Detect which cell encompasses the target text, then output its (X, Y) center coordinate. 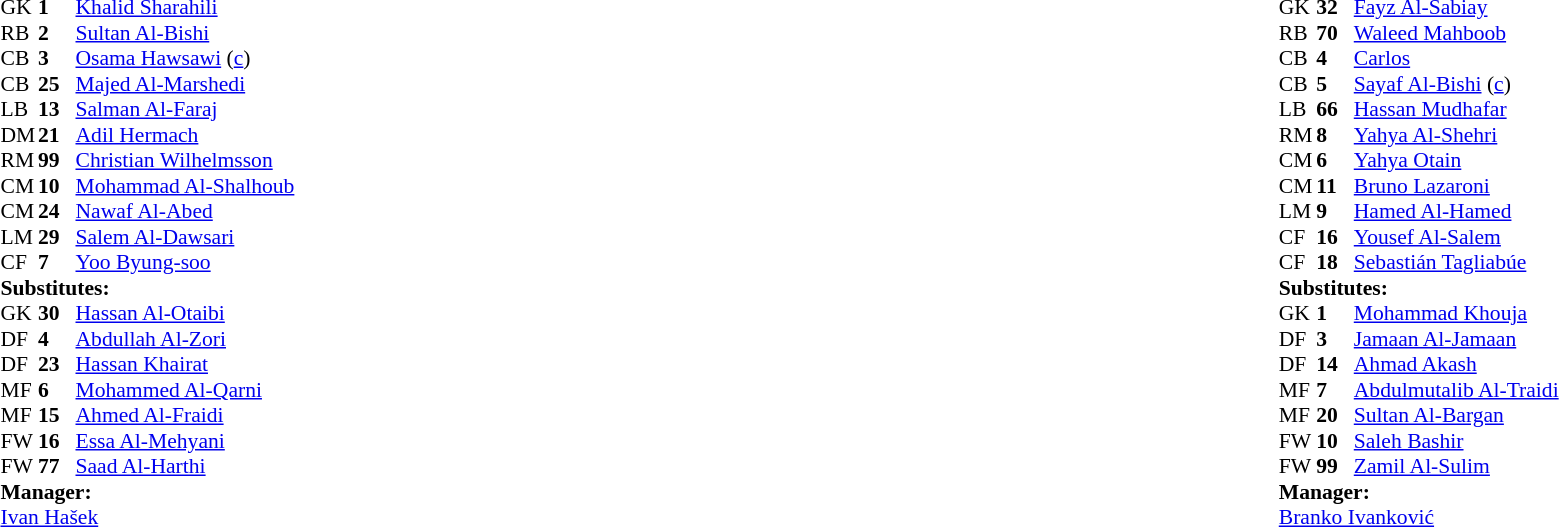
DM (19, 135)
Ahmad Akash (1456, 365)
Hassan Al-Otaibi (186, 313)
13 (57, 109)
Saleh Bashir (1456, 441)
8 (1335, 135)
70 (1335, 33)
Christian Wilhelmsson (186, 161)
Adil Hermach (186, 135)
77 (57, 467)
18 (1335, 263)
24 (57, 211)
1 (1335, 313)
Sayaf Al-Bishi (c) (1456, 84)
Mohammed Al-Qarni (186, 390)
29 (57, 237)
Abdulmutalib Al-Traidi (1456, 390)
Yahya Al-Shehri (1456, 135)
Salman Al-Faraj (186, 109)
Yousef Al-Salem (1456, 237)
Sultan Al-Bargan (1456, 415)
2 (57, 33)
Abdullah Al-Zori (186, 339)
Hassan Khairat (186, 365)
Nawaf Al-Abed (186, 211)
Zamil Al-Sulim (1456, 467)
Jamaan Al-Jamaan (1456, 339)
14 (1335, 365)
21 (57, 135)
Hassan Mudhafar (1456, 109)
25 (57, 84)
Mohammad Khouja (1456, 313)
20 (1335, 415)
23 (57, 365)
Sebastián Tagliabúe (1456, 263)
Mohammad Al-Shalhoub (186, 186)
15 (57, 415)
Saad Al-Harthi (186, 467)
30 (57, 313)
Yoo Byung-soo (186, 263)
Waleed Mahboob (1456, 33)
Carlos (1456, 59)
11 (1335, 186)
5 (1335, 84)
Bruno Lazaroni (1456, 186)
Salem Al-Dawsari (186, 237)
Yahya Otain (1456, 161)
Sultan Al-Bishi (186, 33)
Osama Hawsawi (c) (186, 59)
9 (1335, 211)
Majed Al-Marshedi (186, 84)
Hamed Al-Hamed (1456, 211)
66 (1335, 109)
Ahmed Al-Fraidi (186, 415)
Essa Al-Mehyani (186, 441)
